Scan for the cell matching the given text and deliver its (x, y) coordinate at center. 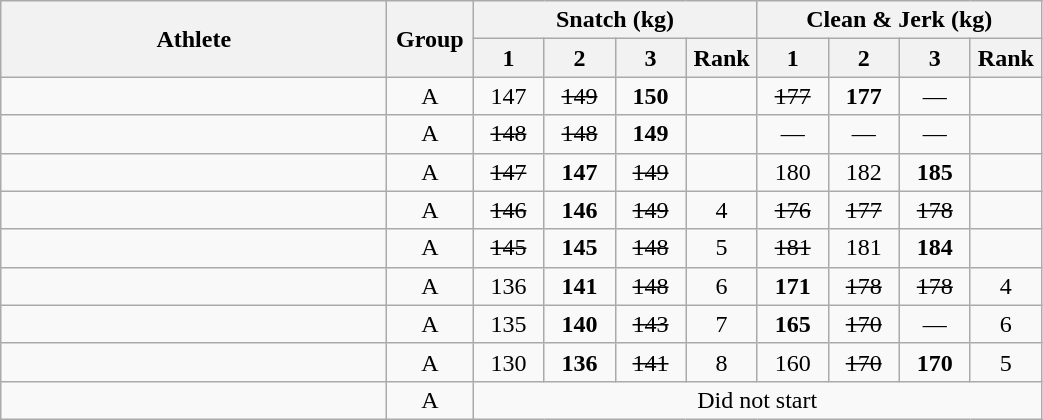
Did not start (757, 400)
143 (650, 324)
150 (650, 96)
Athlete (194, 39)
160 (792, 362)
Clean & Jerk (kg) (899, 20)
171 (792, 286)
182 (864, 172)
7 (722, 324)
180 (792, 172)
Group (430, 39)
140 (580, 324)
8 (722, 362)
130 (508, 362)
135 (508, 324)
176 (792, 210)
Snatch (kg) (615, 20)
185 (934, 172)
184 (934, 248)
165 (792, 324)
